Search for the cell housing the specified text and yield its [x, y] center coordinate. 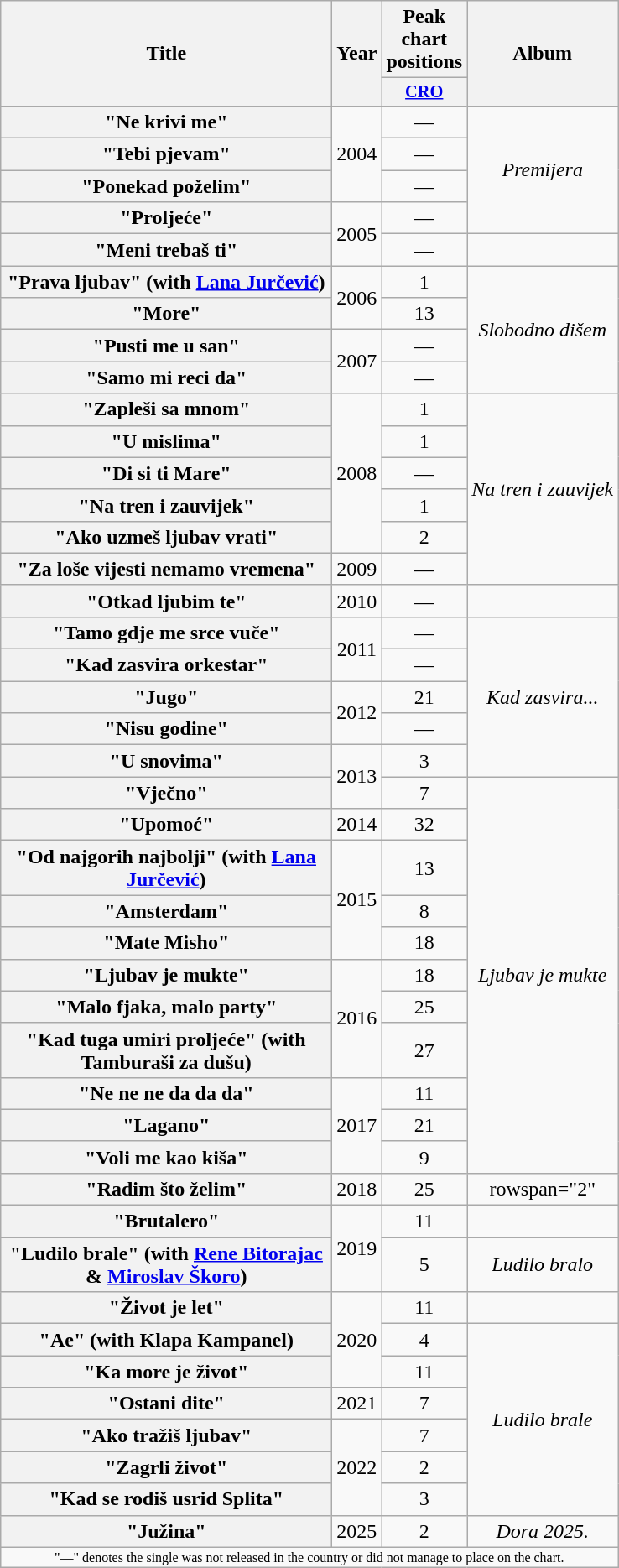
2013 [357, 777]
Title [166, 54]
2007 [357, 362]
rowspan="2" [543, 1189]
"Od najgorih najbolji" (with Lana Jurčević) [166, 867]
CRO [424, 92]
"Ostani dite" [166, 1404]
"Kad se rodiš usrid Splita" [166, 1499]
"Di si ti Mare" [166, 473]
2014 [357, 825]
2020 [357, 1340]
"Ae" (with Klapa Kampanel) [166, 1340]
2019 [357, 1248]
"Ljubav je mukte" [166, 975]
"Mate Misho" [166, 943]
8 [424, 911]
2010 [357, 601]
"U snovima" [166, 761]
"More" [166, 314]
9 [424, 1157]
"Južina" [166, 1531]
"Prava ljubav" (with Lana Jurčević) [166, 282]
"Radim što želim" [166, 1189]
"Meni trebaš ti" [166, 250]
"—" denotes the single was not released in the country or did not manage to place on the chart. [309, 1557]
32 [424, 825]
"U mislima" [166, 441]
2009 [357, 569]
Year [357, 54]
"Ka more je život" [166, 1372]
2025 [357, 1531]
"Kad tuga umiri proljeće" (with Tamburaši za dušu) [166, 1050]
"Amsterdam" [166, 911]
2011 [357, 649]
Kad zasvira... [543, 696]
Dora 2025. [543, 1531]
2018 [357, 1189]
2012 [357, 713]
"Samo mi reci da" [166, 378]
"Brutalero" [166, 1222]
2021 [357, 1404]
Peak chart positions [424, 39]
"Za loše vijesti nemamo vremena" [166, 569]
Album [543, 54]
"Tamo gdje me srce vuče" [166, 633]
"Vječno" [166, 793]
"Zapleši sa mnom" [166, 409]
2006 [357, 298]
"Ludilo brale" (with Rene Bitorajac & Miroslav Škoro) [166, 1265]
"Ponekad poželim" [166, 186]
2005 [357, 234]
Premijera [543, 169]
"Voli me kao kiša" [166, 1157]
"Zagrli život" [166, 1467]
27 [424, 1050]
"Ako tražiš ljubav" [166, 1435]
"Ne ne ne da da da" [166, 1093]
"Nisu godine" [166, 729]
"Upomoć" [166, 825]
Ludilo bralo [543, 1265]
"Ne krivi me" [166, 122]
2004 [357, 154]
2008 [357, 473]
2016 [357, 1018]
4 [424, 1340]
2015 [357, 899]
5 [424, 1265]
"Jugo" [166, 697]
Ljubav je mukte [543, 975]
"Lagano" [166, 1125]
"Ako uzmeš ljubav vrati" [166, 537]
2017 [357, 1125]
"Na tren i zauvijek" [166, 505]
"Život je let" [166, 1308]
"Proljeće" [166, 218]
Na tren i zauvijek [543, 489]
"Pusti me u san" [166, 346]
Slobodno dišem [543, 330]
"Tebi pjevam" [166, 154]
"Kad zasvira orkestar" [166, 665]
2022 [357, 1467]
Ludilo brale [543, 1420]
"Malo fjaka, malo party" [166, 1007]
"Otkad ljubim te" [166, 601]
